Return the (x, y) coordinate for the center point of the cell that contains the specified text.  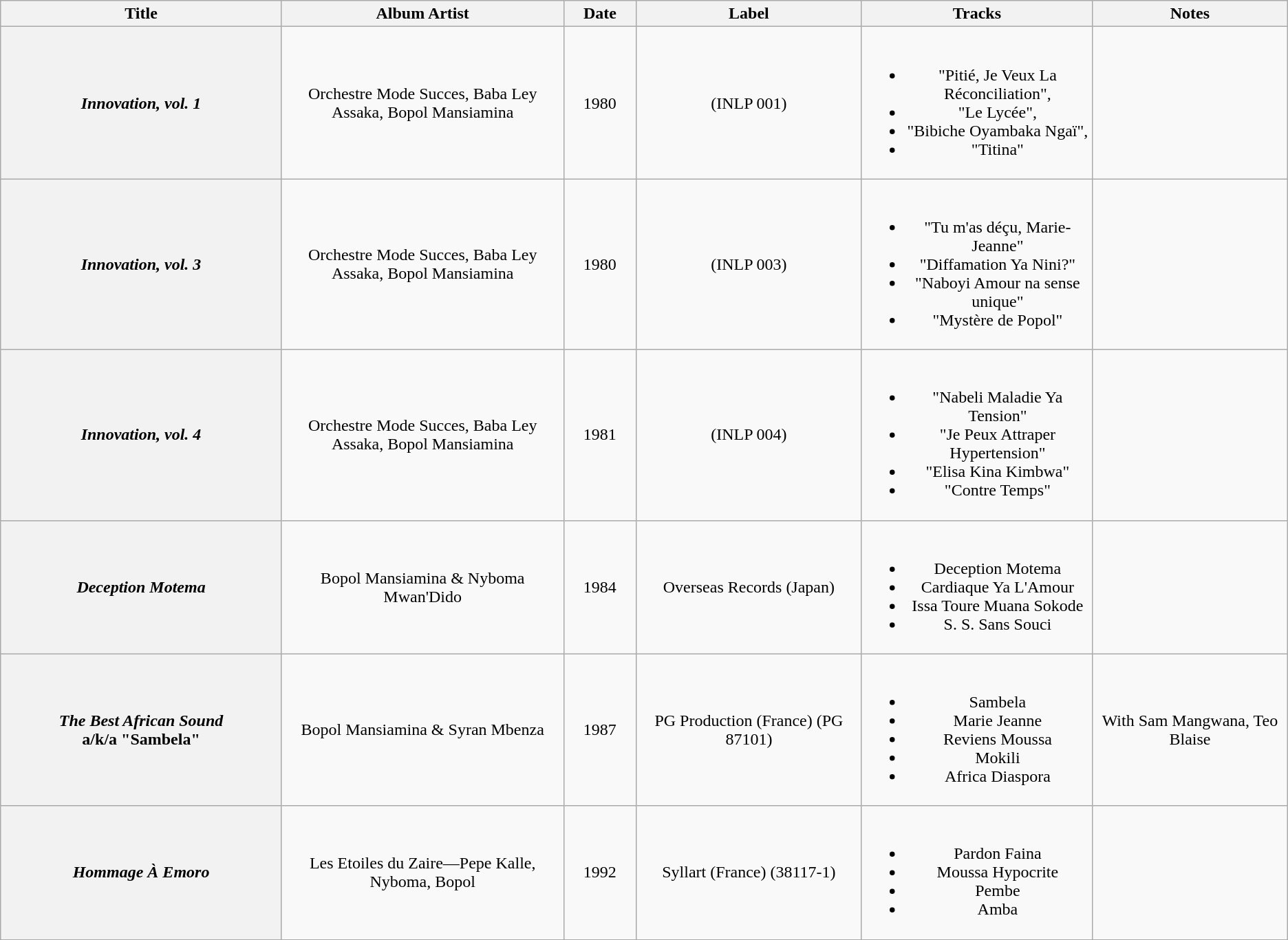
Bopol Mansiamina & Nyboma Mwan'Dido (422, 587)
Deception Motema (142, 587)
1987 (600, 729)
Album Artist (422, 14)
Label (749, 14)
Les Etoiles du Zaire—Pepe Kalle, Nyboma, Bopol (422, 873)
Pardon FainaMoussa HypocritePembeAmba (977, 873)
Innovation, vol. 3 (142, 264)
Bopol Mansiamina & Syran Mbenza (422, 729)
The Best African Sounda/k/a "Sambela" (142, 729)
"Tu m'as déçu, Marie-Jeanne""Diffamation Ya Nini?""Naboyi Amour na sense unique""Mystère de Popol" (977, 264)
(INLP 003) (749, 264)
Notes (1190, 14)
Title (142, 14)
(INLP 004) (749, 435)
Overseas Records (Japan) (749, 587)
Date (600, 14)
1984 (600, 587)
1992 (600, 873)
Deception MotemaCardiaque Ya L'AmourIssa Toure Muana SokodeS. S. Sans Souci (977, 587)
SambelaMarie JeanneReviens MoussaMokiliAfrica Diaspora (977, 729)
Syllart (France) (38117-1) (749, 873)
"Nabeli Maladie Ya Tension""Je Peux Attraper Hypertension""Elisa Kina Kimbwa""Contre Temps" (977, 435)
PG Production (France) (PG 87101) (749, 729)
1981 (600, 435)
Hommage À Emoro (142, 873)
Tracks (977, 14)
"Pitié, Je Veux La Réconciliation","Le Lycée","Bibiche Oyambaka Ngaï","Titina" (977, 103)
Innovation, vol. 1 (142, 103)
Innovation, vol. 4 (142, 435)
(INLP 001) (749, 103)
With Sam Mangwana, Teo Blaise (1190, 729)
